Pinpoint the cell where the given text exists, returning its [X, Y] midpoint coordinate. 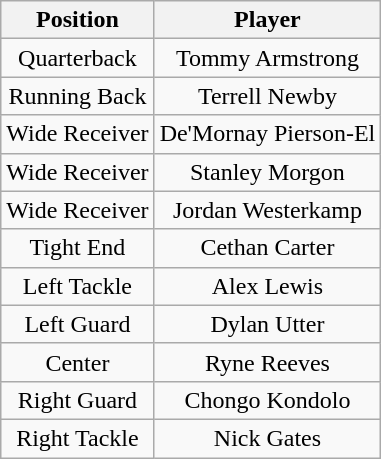
Left Tackle [78, 286]
Tommy Armstrong [268, 58]
Quarterback [78, 58]
Position [78, 20]
Left Guard [78, 324]
Terrell Newby [268, 96]
Jordan Westerkamp [268, 210]
Right Tackle [78, 438]
Cethan Carter [268, 248]
Right Guard [78, 400]
Alex Lewis [268, 286]
Tight End [78, 248]
Nick Gates [268, 438]
Player [268, 20]
Ryne Reeves [268, 362]
De'Mornay Pierson-El [268, 134]
Center [78, 362]
Dylan Utter [268, 324]
Stanley Morgon [268, 172]
Running Back [78, 96]
Chongo Kondolo [268, 400]
